Detect which cell encompasses the target text, then output its [X, Y] center coordinate. 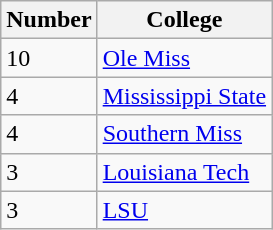
Southern Miss [184, 134]
10 [49, 58]
LSU [184, 210]
Number [49, 20]
Ole Miss [184, 58]
Louisiana Tech [184, 172]
Mississippi State [184, 96]
College [184, 20]
